Detect which cell encompasses the target text, then output its [X, Y] center coordinate. 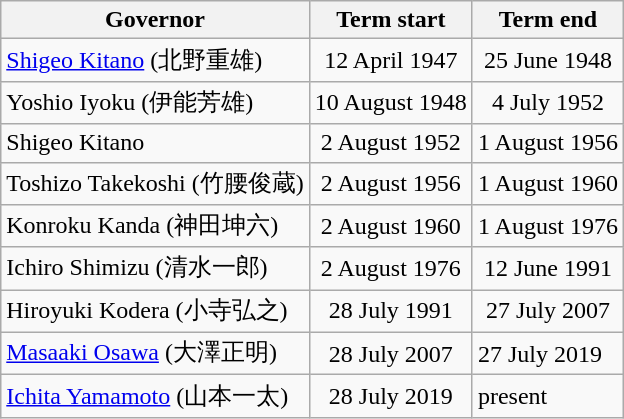
Konroku Kanda (神田坤六) [156, 226]
28 July 1991 [390, 312]
2 August 1960 [390, 226]
1 August 1960 [548, 184]
27 July 2019 [548, 354]
2 August 1976 [390, 268]
Term end [548, 20]
Hiroyuki Kodera (小寺弘之) [156, 312]
Masaaki Osawa (大澤正明) [156, 354]
28 July 2019 [390, 396]
4 July 1952 [548, 102]
2 August 1956 [390, 184]
Shigeo Kitano [156, 143]
2 August 1952 [390, 143]
Ichita Yamamoto (山本一太) [156, 396]
Shigeo Kitano (北野重雄) [156, 60]
12 June 1991 [548, 268]
10 August 1948 [390, 102]
1 August 1976 [548, 226]
25 June 1948 [548, 60]
Toshizo Takekoshi (竹腰俊蔵) [156, 184]
12 April 1947 [390, 60]
28 July 2007 [390, 354]
Ichiro Shimizu (清水一郎) [156, 268]
Governor [156, 20]
Yoshio Iyoku (伊能芳雄) [156, 102]
Term start [390, 20]
1 August 1956 [548, 143]
27 July 2007 [548, 312]
present [548, 396]
